Pinpoint the cell where the given text exists, returning its (X, Y) midpoint coordinate. 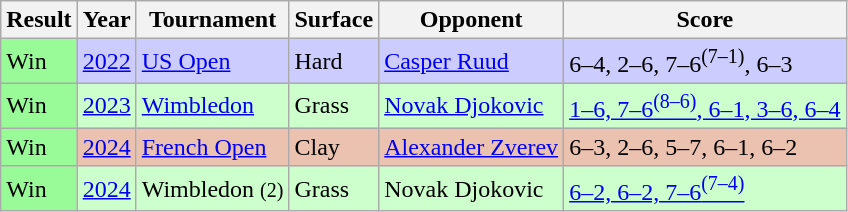
Wimbledon (2) (212, 188)
French Open (212, 147)
2022 (106, 62)
Result (39, 20)
US Open (212, 62)
Tournament (212, 20)
Casper Ruud (472, 62)
Year (106, 20)
Clay (334, 147)
6–3, 2–6, 5–7, 6–1, 6–2 (705, 147)
6–2, 6–2, 7–6(7–4) (705, 188)
Wimbledon (212, 106)
Surface (334, 20)
6–4, 2–6, 7–6(7–1), 6–3 (705, 62)
1–6, 7–6(8–6), 6–1, 3–6, 6–4 (705, 106)
Score (705, 20)
Hard (334, 62)
Opponent (472, 20)
Alexander Zverev (472, 147)
2023 (106, 106)
